Capture the cell that displays the provided text and extract its (x, y) central coordinate. 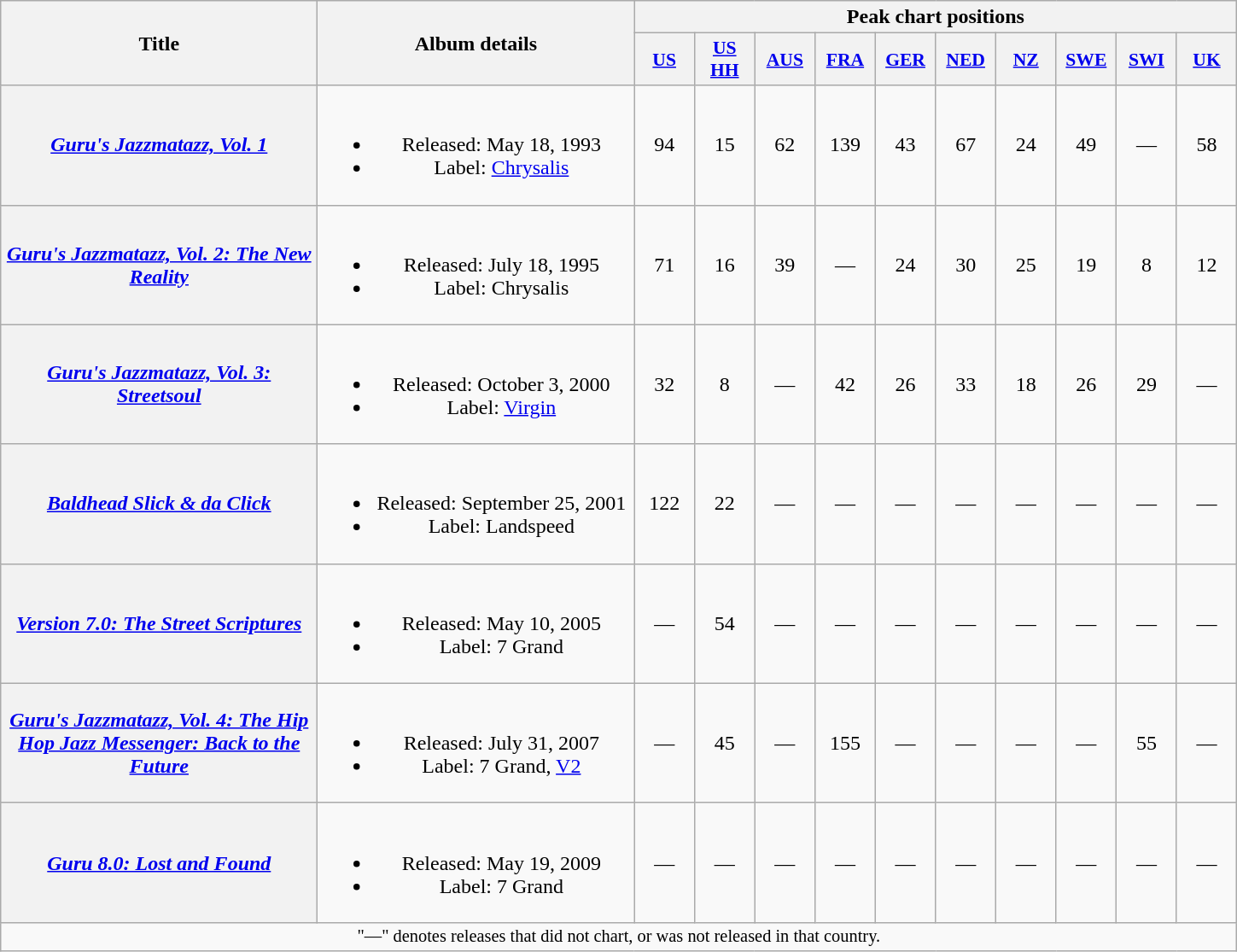
71 (664, 265)
155 (845, 743)
94 (664, 145)
GER (905, 60)
58 (1207, 145)
22 (724, 504)
55 (1147, 743)
Released: September 25, 2001Label: Landspeed (476, 504)
Guru's Jazzmatazz, Vol. 3: Streetsoul (159, 384)
Released: July 18, 1995Label: Chrysalis (476, 265)
18 (1026, 384)
NED (966, 60)
45 (724, 743)
SWI (1147, 60)
Peak chart positions (936, 17)
Guru 8.0: Lost and Found (159, 862)
39 (785, 265)
UK (1207, 60)
19 (1086, 265)
"—" denotes releases that did not chart, or was not released in that country. (619, 937)
NZ (1026, 60)
US (664, 60)
54 (724, 623)
Title (159, 43)
Album details (476, 43)
Guru's Jazzmatazz, Vol. 2: The New Reality (159, 265)
Released: May 18, 1993Label: Chrysalis (476, 145)
Released: May 10, 2005Label: 7 Grand (476, 623)
29 (1147, 384)
15 (724, 145)
42 (845, 384)
49 (1086, 145)
30 (966, 265)
US HH (724, 60)
FRA (845, 60)
33 (966, 384)
Released: May 19, 2009Label: 7 Grand (476, 862)
43 (905, 145)
122 (664, 504)
SWE (1086, 60)
AUS (785, 60)
25 (1026, 265)
139 (845, 145)
67 (966, 145)
Baldhead Slick & da Click (159, 504)
Released: October 3, 2000Label: Virgin (476, 384)
32 (664, 384)
16 (724, 265)
Guru's Jazzmatazz, Vol. 4: The Hip Hop Jazz Messenger: Back to the Future (159, 743)
62 (785, 145)
Released: July 31, 2007Label: 7 Grand, V2 (476, 743)
Guru's Jazzmatazz, Vol. 1 (159, 145)
Version 7.0: The Street Scriptures (159, 623)
12 (1207, 265)
